Detect which cell encompasses the target text, then output its [x, y] center coordinate. 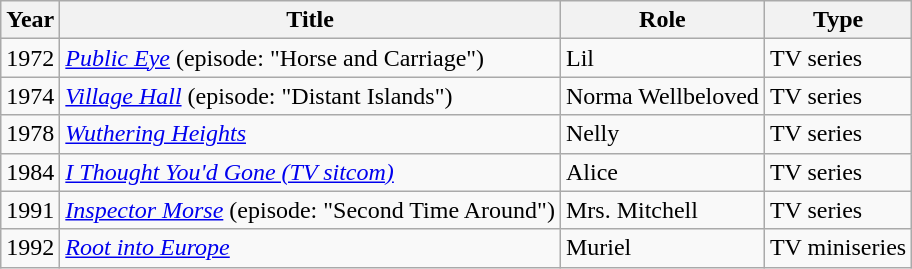
Title [310, 20]
Wuthering Heights [310, 134]
1974 [30, 96]
TV miniseries [838, 248]
1991 [30, 210]
Public Eye (episode: "Horse and Carriage") [310, 58]
Nelly [662, 134]
I Thought You'd Gone (TV sitcom) [310, 172]
Norma Wellbeloved [662, 96]
Year [30, 20]
Mrs. Mitchell [662, 210]
Lil [662, 58]
Role [662, 20]
Root into Europe [310, 248]
Village Hall (episode: "Distant Islands") [310, 96]
1984 [30, 172]
1992 [30, 248]
Inspector Morse (episode: "Second Time Around") [310, 210]
1972 [30, 58]
Muriel [662, 248]
Type [838, 20]
1978 [30, 134]
Alice [662, 172]
